From the cell containing the given text, extract its center point as (X, Y) coordinate. 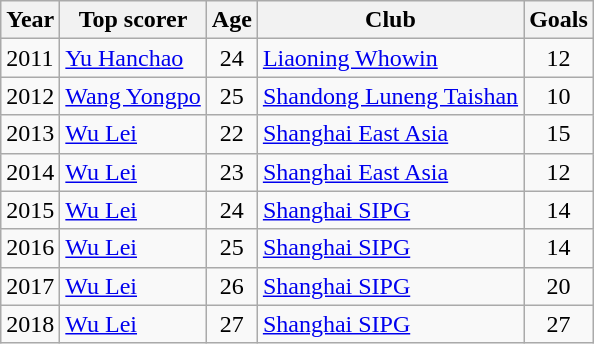
2015 (30, 210)
10 (559, 96)
20 (559, 286)
Wang Yongpo (133, 96)
2016 (30, 248)
26 (232, 286)
Goals (559, 20)
2013 (30, 134)
23 (232, 172)
2014 (30, 172)
2012 (30, 96)
Club (390, 20)
Liaoning Whowin (390, 58)
Yu Hanchao (133, 58)
2011 (30, 58)
22 (232, 134)
15 (559, 134)
2018 (30, 324)
2017 (30, 286)
Top scorer (133, 20)
Age (232, 20)
Year (30, 20)
Shandong Luneng Taishan (390, 96)
